Provide the [x, y] coordinate of the cell's center where the given text is located.  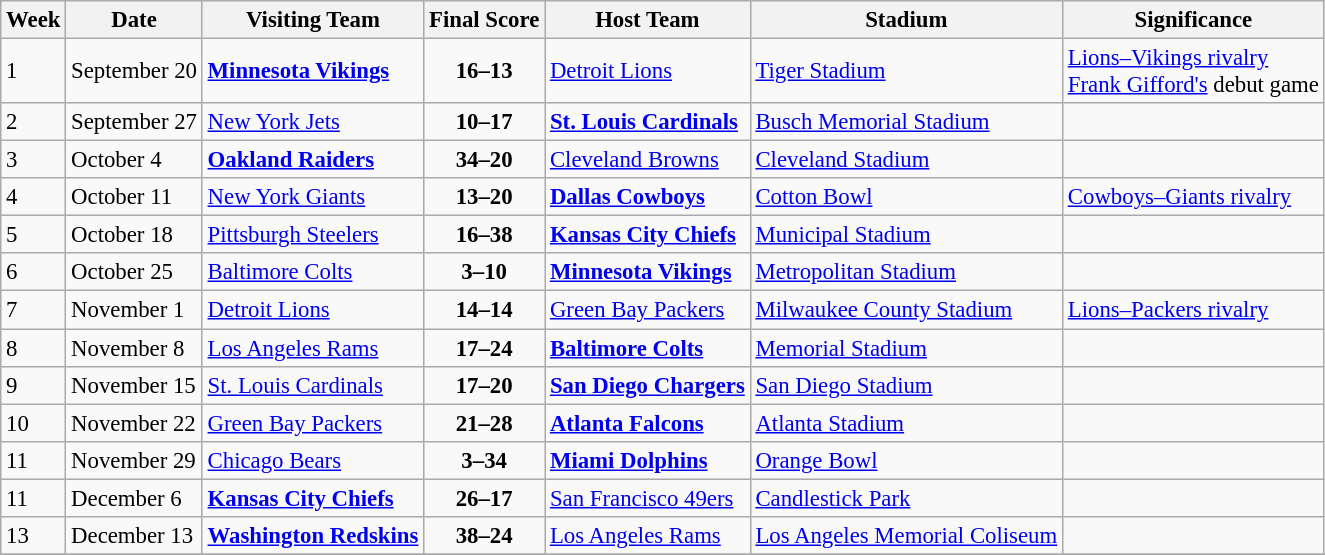
Host Team [648, 20]
Cleveland Stadium [906, 160]
Stadium [906, 20]
10–17 [484, 122]
Metropolitan Stadium [906, 273]
November 22 [134, 423]
6 [34, 273]
Week [34, 20]
Milwaukee County Stadium [906, 310]
Atlanta Stadium [906, 423]
November 1 [134, 310]
Pittsburgh Steelers [312, 235]
Oakland Raiders [312, 160]
Cleveland Browns [648, 160]
1 [34, 72]
2 [34, 122]
16–38 [484, 235]
8 [34, 348]
December 13 [134, 536]
October 25 [134, 273]
Lions–Packers rivalry [1194, 310]
Busch Memorial Stadium [906, 122]
Candlestick Park [906, 498]
November 29 [134, 460]
3–34 [484, 460]
San Francisco 49ers [648, 498]
October 18 [134, 235]
21–28 [484, 423]
Final Score [484, 20]
7 [34, 310]
Date [134, 20]
Visiting Team [312, 20]
November 15 [134, 385]
17–24 [484, 348]
October 11 [134, 197]
4 [34, 197]
Miami Dolphins [648, 460]
September 27 [134, 122]
14–14 [484, 310]
13 [34, 536]
New York Jets [312, 122]
Chicago Bears [312, 460]
34–20 [484, 160]
26–17 [484, 498]
Cotton Bowl [906, 197]
December 6 [134, 498]
New York Giants [312, 197]
Orange Bowl [906, 460]
Significance [1194, 20]
3–10 [484, 273]
Lions–Vikings rivalryFrank Gifford's debut game [1194, 72]
5 [34, 235]
Los Angeles Memorial Coliseum [906, 536]
Dallas Cowboys [648, 197]
San Diego Chargers [648, 385]
9 [34, 385]
Memorial Stadium [906, 348]
October 4 [134, 160]
10 [34, 423]
Municipal Stadium [906, 235]
17–20 [484, 385]
Atlanta Falcons [648, 423]
16–13 [484, 72]
San Diego Stadium [906, 385]
Tiger Stadium [906, 72]
September 20 [134, 72]
Washington Redskins [312, 536]
3 [34, 160]
38–24 [484, 536]
Cowboys–Giants rivalry [1194, 197]
November 8 [134, 348]
13–20 [484, 197]
